Scan for the cell matching the given text and deliver its [X, Y] coordinate at center. 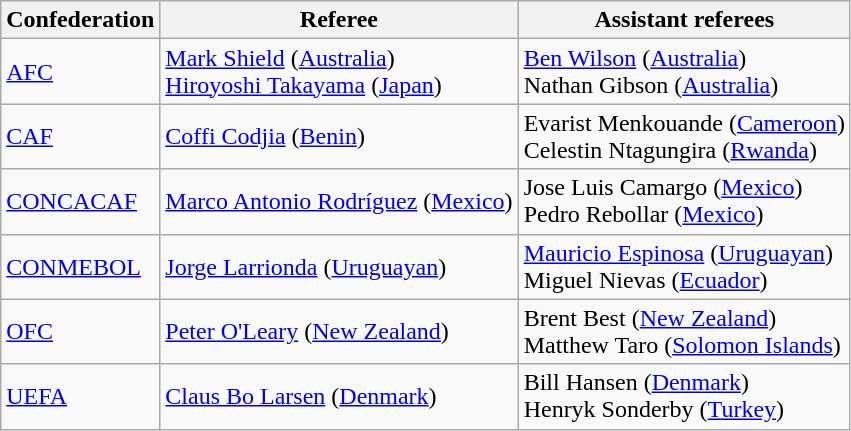
Mauricio Espinosa (Uruguayan)Miguel Nievas (Ecuador) [684, 266]
Referee [339, 20]
CAF [80, 136]
Ben Wilson (Australia)Nathan Gibson (Australia) [684, 72]
Confederation [80, 20]
Evarist Menkouande (Cameroon)Celestin Ntagungira (Rwanda) [684, 136]
Jose Luis Camargo (Mexico)Pedro Rebollar (Mexico) [684, 202]
Brent Best (New Zealand)Matthew Taro (Solomon Islands) [684, 332]
AFC [80, 72]
CONCACAF [80, 202]
Jorge Larrionda (Uruguayan) [339, 266]
Mark Shield (Australia)Hiroyoshi Takayama (Japan) [339, 72]
Bill Hansen (Denmark)Henryk Sonderby (Turkey) [684, 396]
Marco Antonio Rodríguez (Mexico) [339, 202]
Assistant referees [684, 20]
OFC [80, 332]
CONMEBOL [80, 266]
UEFA [80, 396]
Peter O'Leary (New Zealand) [339, 332]
Claus Bo Larsen (Denmark) [339, 396]
Coffi Codjia (Benin) [339, 136]
